Identify which cell holds the provided text, then report its (X, Y) central coordinate. 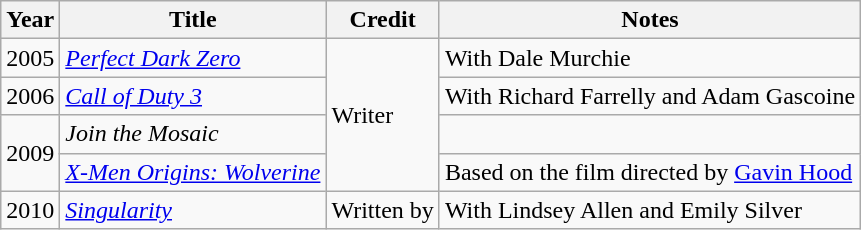
With Lindsey Allen and Emily Silver (650, 210)
Credit (382, 20)
Call of Duty 3 (193, 96)
Writer (382, 115)
Singularity (193, 210)
2010 (30, 210)
X-Men Origins: Wolverine (193, 172)
Perfect Dark Zero (193, 58)
Title (193, 20)
Join the Mosaic (193, 134)
2009 (30, 153)
Written by (382, 210)
Notes (650, 20)
2006 (30, 96)
With Richard Farrelly and Adam Gascoine (650, 96)
2005 (30, 58)
Based on the film directed by Gavin Hood (650, 172)
Year (30, 20)
With Dale Murchie (650, 58)
